From the cell containing the given text, extract its center point as [x, y] coordinate. 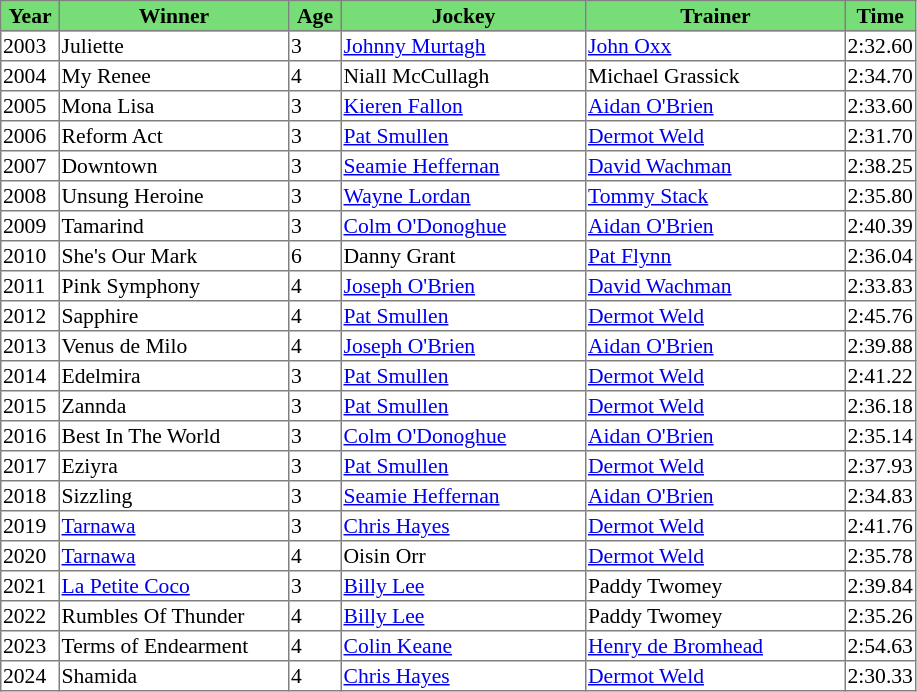
2007 [30, 166]
My Renee [174, 76]
La Petite Coco [174, 586]
2:54.63 [880, 646]
2006 [30, 136]
Tommy Stack [716, 196]
Time [880, 16]
Venus de Milo [174, 346]
Rumbles Of Thunder [174, 616]
Wayne Lordan [463, 196]
2:33.83 [880, 286]
2005 [30, 106]
Jockey [463, 16]
Age [315, 16]
2011 [30, 286]
Shamida [174, 676]
2:31.70 [880, 136]
2:40.39 [880, 226]
2:41.76 [880, 526]
Pink Symphony [174, 286]
2008 [30, 196]
Unsung Heroine [174, 196]
Henry de Bromhead [716, 646]
Edelmira [174, 376]
6 [315, 256]
2:35.78 [880, 556]
2:30.33 [880, 676]
2:36.18 [880, 406]
2:38.25 [880, 166]
Colin Keane [463, 646]
2:32.60 [880, 46]
2015 [30, 406]
2014 [30, 376]
2017 [30, 466]
2021 [30, 586]
2:34.70 [880, 76]
Juliette [174, 46]
2004 [30, 76]
2:37.93 [880, 466]
Johnny Murtagh [463, 46]
Best In The World [174, 436]
Niall McCullagh [463, 76]
Terms of Endearment [174, 646]
Michael Grassick [716, 76]
Eziyra [174, 466]
2023 [30, 646]
2013 [30, 346]
Sizzling [174, 496]
2:36.04 [880, 256]
Trainer [716, 16]
2:35.14 [880, 436]
2:45.76 [880, 316]
2020 [30, 556]
2:39.88 [880, 346]
Danny Grant [463, 256]
2:35.80 [880, 196]
2024 [30, 676]
2012 [30, 316]
2003 [30, 46]
Kieren Fallon [463, 106]
2010 [30, 256]
She's Our Mark [174, 256]
Winner [174, 16]
2:41.22 [880, 376]
Downtown [174, 166]
Zannda [174, 406]
2:35.26 [880, 616]
Mona Lisa [174, 106]
Sapphire [174, 316]
2:34.83 [880, 496]
Reform Act [174, 136]
2022 [30, 616]
2009 [30, 226]
2:33.60 [880, 106]
Pat Flynn [716, 256]
Year [30, 16]
Tamarind [174, 226]
2016 [30, 436]
2:39.84 [880, 586]
John Oxx [716, 46]
Oisin Orr [463, 556]
2019 [30, 526]
2018 [30, 496]
